Find where the given text appears and provide that cell's center as [X, Y] coordinate. 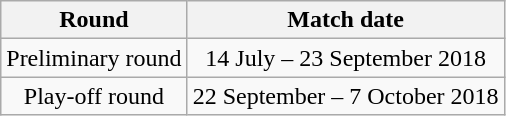
Play-off round [94, 96]
Match date [346, 20]
Preliminary round [94, 58]
22 September – 7 October 2018 [346, 96]
Round [94, 20]
14 July – 23 September 2018 [346, 58]
